Output the (x, y) coordinate of the center of the cell containing the given text.  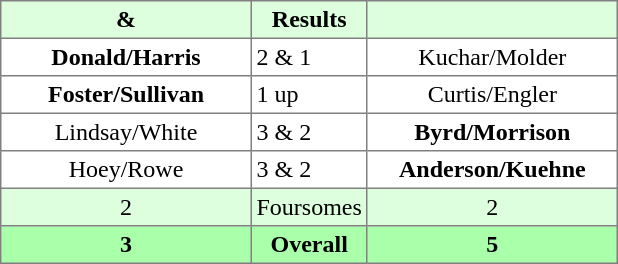
Anderson/Kuehne (492, 170)
Donald/Harris (126, 57)
Overall (309, 245)
Kuchar/Molder (492, 57)
Curtis/Engler (492, 95)
& (126, 20)
Foster/Sullivan (126, 95)
3 (126, 245)
2 & 1 (309, 57)
5 (492, 245)
Byrd/Morrison (492, 132)
Lindsay/White (126, 132)
Hoey/Rowe (126, 170)
Foursomes (309, 207)
Results (309, 20)
1 up (309, 95)
